Scan for the cell matching the given text and deliver its (x, y) coordinate at center. 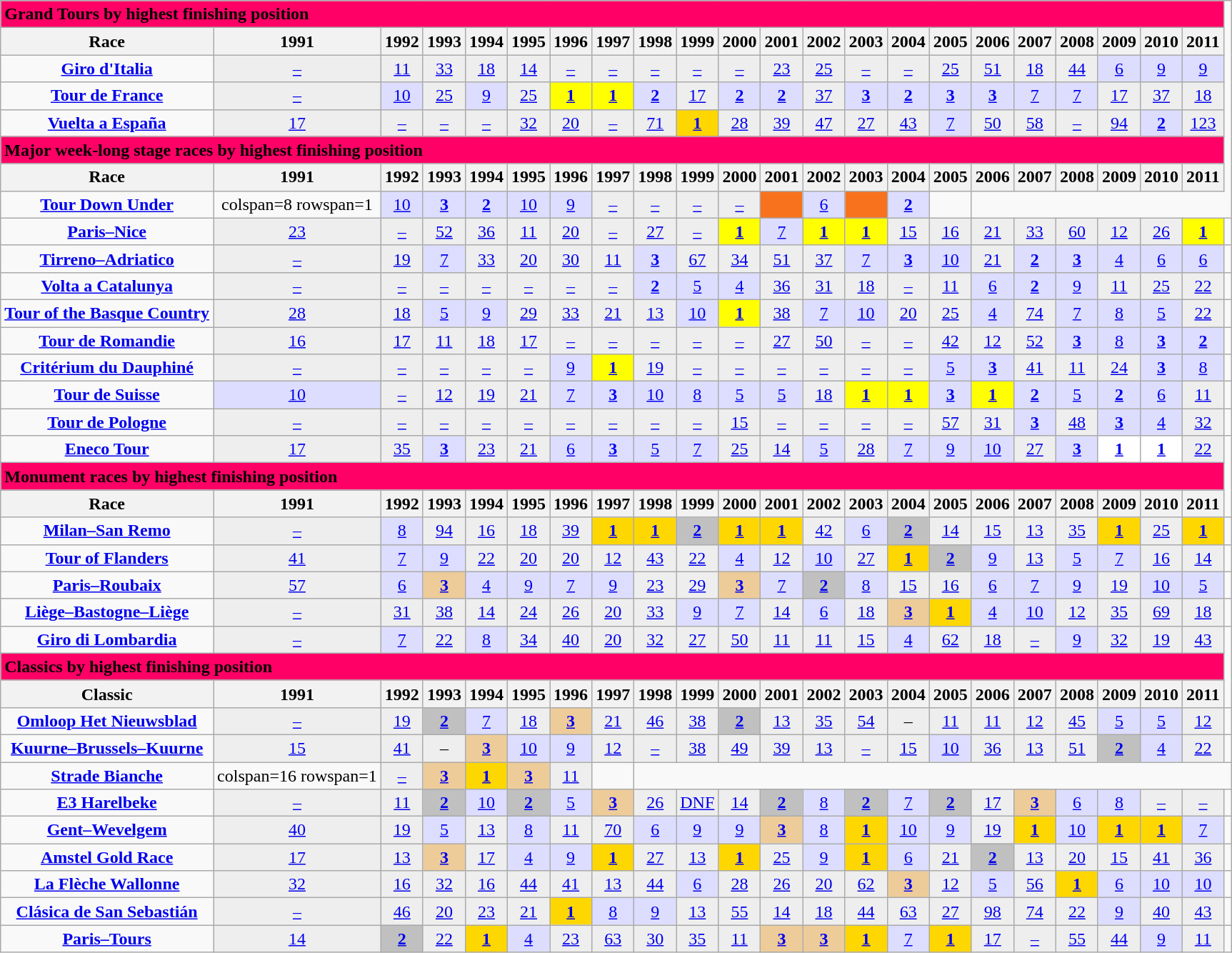
70 (613, 830)
Eneco Tour (107, 449)
Tour de Pologne (107, 422)
71 (656, 123)
49 (740, 748)
Amstel Gold Race (107, 857)
56 (1034, 884)
Tour Down Under (107, 204)
Paris–Nice (107, 231)
Paris–Roubaix (107, 585)
E3 Harelbeke (107, 803)
58 (1034, 123)
Tour de France (107, 96)
Clásica de San Sebastián (107, 912)
Monument races by highest finishing position (613, 476)
Classics by highest finishing position (613, 667)
Liège–Bastogne–Liège (107, 612)
47 (824, 123)
Tour of Flanders (107, 558)
Giro d'Italia (107, 69)
Paris–Tours (107, 939)
Critérium du Dauphiné (107, 368)
Milan–San Remo (107, 531)
98 (993, 912)
La Flèche Wallonne (107, 884)
Classic (107, 694)
69 (1161, 612)
67 (697, 259)
Strade Bianche (107, 775)
Volta a Catalunya (107, 286)
Grand Tours by highest finishing position (613, 14)
colspan=8 rowspan=1 (297, 204)
Vuelta a España (107, 123)
Kuurne–Brussels–Kuurne (107, 748)
123 (1203, 123)
45 (1077, 721)
54 (866, 721)
Tour of the Basque Country (107, 313)
Omloop Het Nieuwsblad (107, 721)
colspan=16 rowspan=1 (297, 775)
Tirreno–Adriatico (107, 259)
48 (1077, 422)
Gent–Wevelgem (107, 830)
DNF (697, 803)
Tour de Suisse (107, 395)
60 (1077, 231)
Tour de Romandie (107, 341)
Major week-long stage races by highest finishing position (613, 150)
Giro di Lombardia (107, 639)
